Find where the given text appears and provide that cell's center as (X, Y) coordinate. 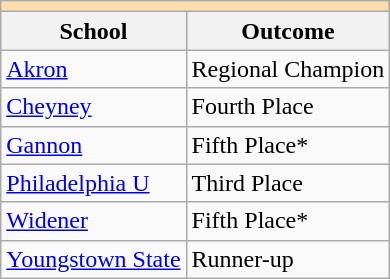
Youngstown State (94, 259)
Fourth Place (288, 107)
Akron (94, 69)
Cheyney (94, 107)
Outcome (288, 31)
School (94, 31)
Gannon (94, 145)
Philadelphia U (94, 183)
Widener (94, 221)
Third Place (288, 183)
Regional Champion (288, 69)
Runner-up (288, 259)
